Determine the (X, Y) coordinate at the center of the cell enclosing the given text.  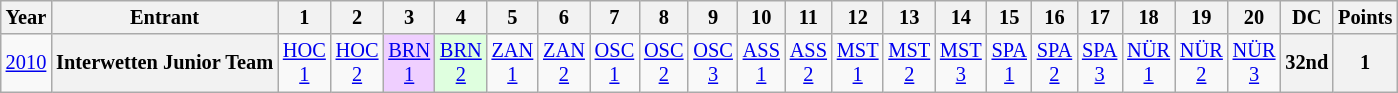
NÜR1 (1148, 63)
ASS2 (808, 63)
OSC1 (614, 63)
SPA1 (1010, 63)
18 (1148, 17)
Points (1365, 17)
ZAN2 (564, 63)
20 (1254, 17)
2 (358, 17)
Entrant (164, 17)
NÜR2 (1202, 63)
14 (961, 17)
SPA3 (1100, 63)
OSC3 (712, 63)
4 (461, 17)
8 (664, 17)
MST2 (909, 63)
Interwetten Junior Team (164, 63)
17 (1100, 17)
13 (909, 17)
ASS1 (762, 63)
BRN1 (409, 63)
MST3 (961, 63)
SPA2 (1054, 63)
HOC1 (304, 63)
16 (1054, 17)
DC (1306, 17)
BRN2 (461, 63)
ZAN1 (513, 63)
7 (614, 17)
HOC2 (358, 63)
5 (513, 17)
6 (564, 17)
19 (1202, 17)
12 (858, 17)
11 (808, 17)
32nd (1306, 63)
9 (712, 17)
15 (1010, 17)
MST1 (858, 63)
3 (409, 17)
NÜR3 (1254, 63)
Year (26, 17)
2010 (26, 63)
10 (762, 17)
OSC2 (664, 63)
